Return [X, Y] of the center of cell containing provided text 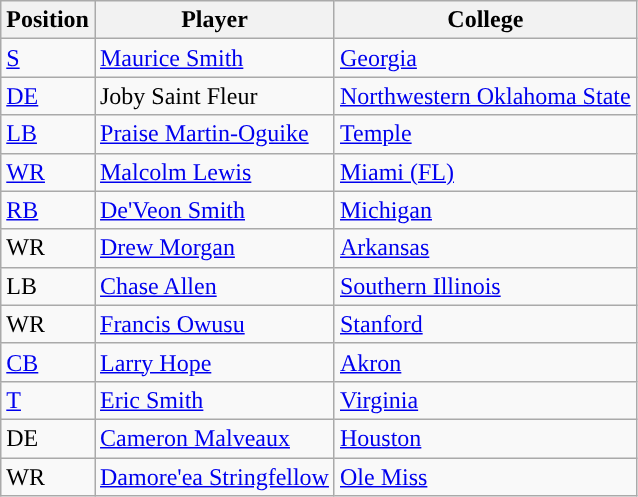
RB [48, 210]
Northwestern Oklahoma State [485, 96]
Joby Saint Fleur [214, 96]
Virginia [485, 400]
Temple [485, 134]
Drew Morgan [214, 248]
Malcolm Lewis [214, 172]
Georgia [485, 58]
College [485, 20]
S [48, 58]
Michigan [485, 210]
Chase Allen [214, 286]
Akron [485, 362]
Damore'ea Stringfellow [214, 477]
Player [214, 20]
Cameron Malveaux [214, 438]
Praise Martin-Oguike [214, 134]
Eric Smith [214, 400]
Stanford [485, 324]
Arkansas [485, 248]
Houston [485, 438]
Francis Owusu [214, 324]
Maurice Smith [214, 58]
Ole Miss [485, 477]
Position [48, 20]
Southern Illinois [485, 286]
Larry Hope [214, 362]
De'Veon Smith [214, 210]
T [48, 400]
CB [48, 362]
Miami (FL) [485, 172]
